Detect which cell encompasses the target text, then output its [x, y] center coordinate. 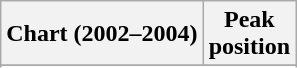
Peakposition [249, 34]
Chart (2002–2004) [102, 34]
